Return [x, y] of the center of cell containing provided text 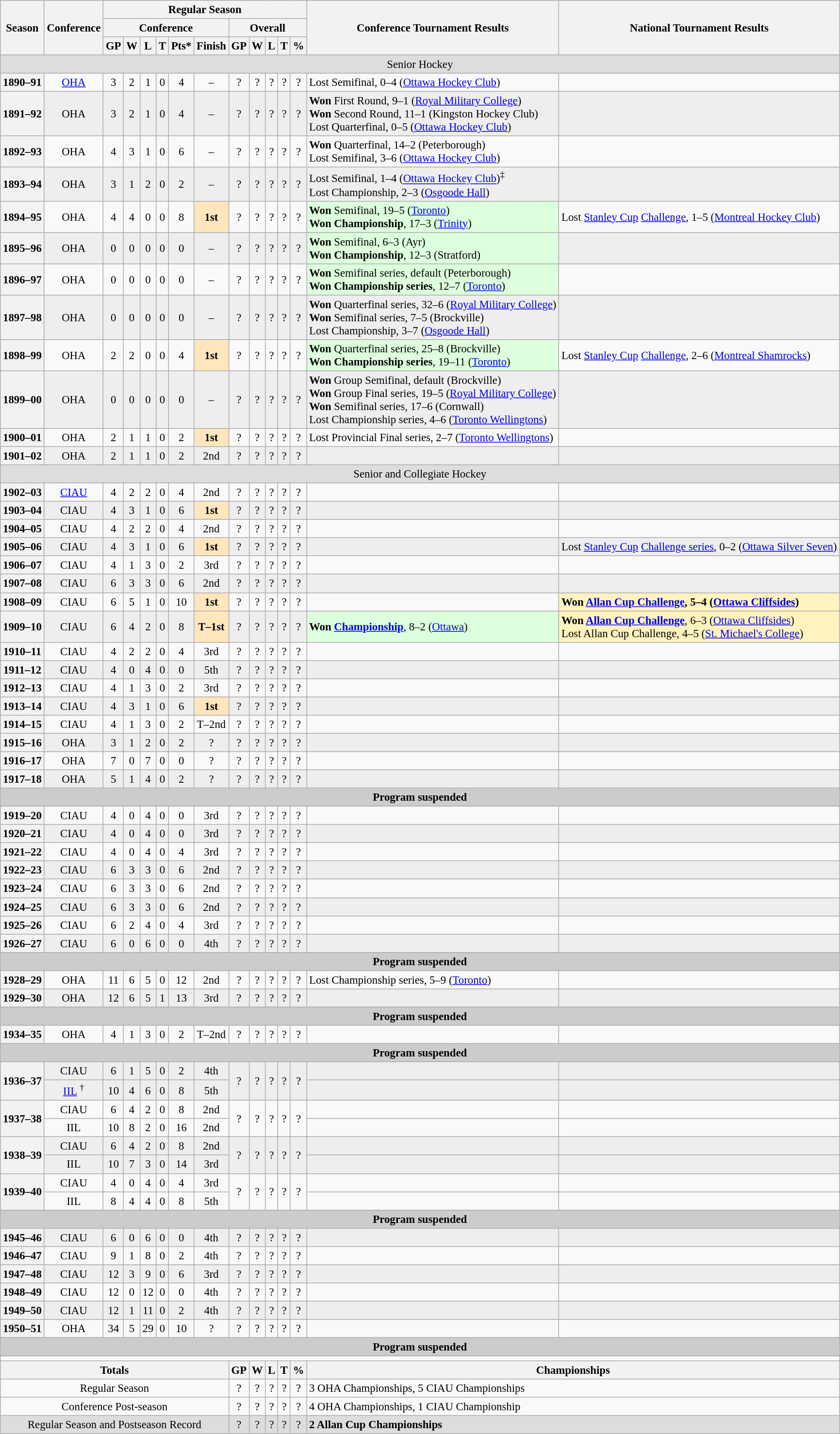
Overall [268, 28]
1909–10 [22, 627]
1890–91 [22, 82]
1913–14 [22, 706]
Finish [212, 46]
1916–17 [22, 761]
29 [148, 1329]
1908–09 [22, 602]
1934–35 [22, 1035]
National Tournament Results [699, 28]
1906–07 [22, 565]
1914–15 [22, 725]
1925–26 [22, 925]
1898–99 [22, 355]
4 OHA Championships, 1 CIAU Championship [573, 1407]
1922–23 [22, 870]
Senior Hockey [420, 65]
1897–98 [22, 317]
1911–12 [22, 670]
Lost Stanley Cup Challenge, 1–5 (Montreal Hockey Club) [699, 216]
1938–39 [22, 1155]
Conference Tournament Results [433, 28]
Lost Semifinal, 1–4 (Ottawa Hockey Club)‡Lost Championship, 2–3 (Osgoode Hall) [433, 184]
1948–49 [22, 1292]
1946–47 [22, 1256]
Lost Stanley Cup Challenge, 2–6 (Montreal Shamrocks) [699, 355]
Lost Championship series, 5–9 (Toronto) [433, 980]
Won Quarterfinal series, 25–8 (Brockville)Won Championship series, 19–11 (Toronto) [433, 355]
Won Allan Cup Challenge, 6–3 (Ottawa Cliffsides)Lost Allan Cup Challenge, 4–5 (St. Michael's College) [699, 627]
3 OHA Championships, 5 CIAU Championships [573, 1388]
1903–04 [22, 511]
Won Semifinal, 6–3 (Ayr)Won Championship, 12–3 (Stratford) [433, 248]
1945–46 [22, 1237]
16 [181, 1128]
1921–22 [22, 852]
1939–40 [22, 1192]
1915–16 [22, 742]
1924–25 [22, 907]
1910–11 [22, 651]
1947–48 [22, 1274]
Won Semifinal series, default (Peterborough)Won Championship series, 12–7 (Toronto) [433, 280]
1928–29 [22, 980]
Won First Round, 9–1 (Royal Military College)Won Second Round, 11–1 (Kingston Hockey Club)Lost Quarterfinal, 0–5 (Ottawa Hockey Club) [433, 114]
1929–30 [22, 998]
34 [114, 1329]
1892–93 [22, 151]
1904–05 [22, 529]
1895–96 [22, 248]
1900–01 [22, 438]
1912–13 [22, 688]
1937–38 [22, 1119]
1899–00 [22, 400]
Lost Provincial Final series, 2–7 (Toronto Wellingtons) [433, 438]
Lost Stanley Cup Challenge series, 0–2 (Ottawa Silver Seven) [699, 547]
Won Quarterfinal series, 32–6 (Royal Military College)Won Semifinal series, 7–5 (Brockville)Lost Championship, 3–7 (Osgoode Hall) [433, 317]
T–1st [212, 627]
Pts* [181, 46]
1923–24 [22, 889]
Won Semifinal, 19–5 (Toronto)Won Championship, 17–3 (Trinity) [433, 216]
1949–50 [22, 1310]
IIL † [74, 1090]
Season [22, 28]
14 [181, 1165]
Won Quarterfinal, 14–2 (Peterborough)Lost Semifinal, 3–6 (Ottawa Hockey Club) [433, 151]
1936–37 [22, 1081]
1917–18 [22, 779]
1894–95 [22, 216]
1901–02 [22, 456]
Totals [115, 1370]
Senior and Collegiate Hockey [420, 474]
1920–21 [22, 834]
1896–97 [22, 280]
Won Allan Cup Challenge, 5–4 (Ottawa Cliffsides) [699, 602]
Championships [573, 1370]
1919–20 [22, 816]
1907–08 [22, 584]
1891–92 [22, 114]
1902–03 [22, 493]
Won Championship, 8–2 (Ottawa) [433, 627]
13 [181, 998]
Conference Post-season [115, 1407]
Lost Semifinal, 0–4 (Ottawa Hockey Club) [433, 82]
1950–51 [22, 1329]
1893–94 [22, 184]
1905–06 [22, 547]
1926–27 [22, 943]
